Return the (x, y) coordinate for the center point of the cell that contains the specified text.  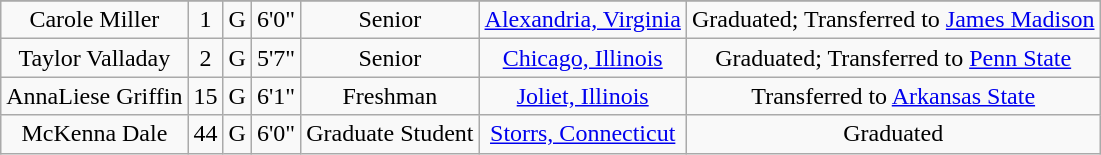
Joliet, Illinois (582, 96)
Storrs, Connecticut (582, 134)
Carole Miller (94, 20)
Freshman (390, 96)
Graduated; Transferred to James Madison (893, 20)
Transferred to Arkansas State (893, 96)
Taylor Valladay (94, 58)
Graduated (893, 134)
Chicago, Illinois (582, 58)
1 (206, 20)
AnnaLiese Griffin (94, 96)
5'7" (276, 58)
McKenna Dale (94, 134)
15 (206, 96)
Graduate Student (390, 134)
Graduated; Transferred to Penn State (893, 58)
6'1" (276, 96)
2 (206, 58)
44 (206, 134)
Alexandria, Virginia (582, 20)
